Locate the cell with the specified text and output its [X, Y] center coordinate. 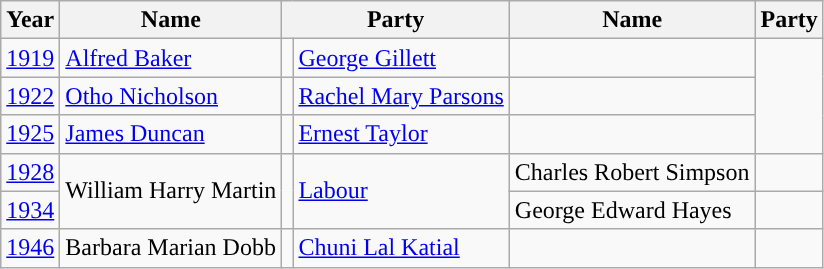
1934 [30, 210]
1928 [30, 172]
Rachel Mary Parsons [401, 96]
Barbara Marian Dobb [171, 248]
1922 [30, 96]
George Gillett [401, 58]
1925 [30, 134]
Chuni Lal Katial [401, 248]
Alfred Baker [171, 58]
William Harry Martin [171, 191]
Charles Robert Simpson [632, 172]
George Edward Hayes [632, 210]
James Duncan [171, 134]
1946 [30, 248]
1919 [30, 58]
Labour [401, 191]
Ernest Taylor [401, 134]
Year [30, 20]
Otho Nicholson [171, 96]
